Return the (X, Y) coordinate for the center point of the cell that contains the specified text.  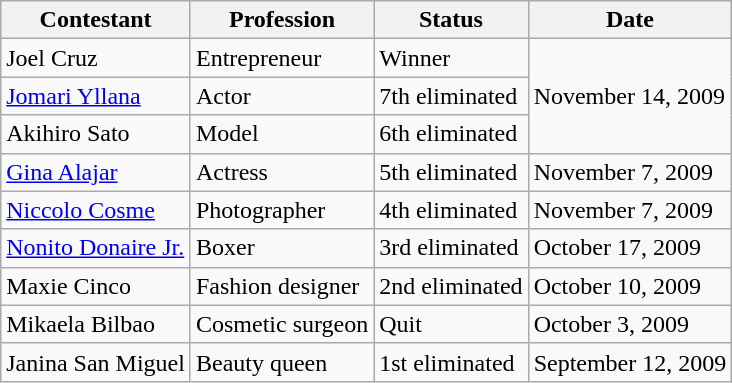
Photographer (282, 210)
Maxie Cinco (96, 286)
Jomari Yllana (96, 96)
Niccolo Cosme (96, 210)
Profession (282, 20)
Actor (282, 96)
Mikaela Bilbao (96, 324)
Gina Alajar (96, 172)
2nd eliminated (451, 286)
Winner (451, 58)
October 17, 2009 (630, 248)
Date (630, 20)
November 14, 2009 (630, 96)
5th eliminated (451, 172)
Actress (282, 172)
Quit (451, 324)
Nonito Donaire Jr. (96, 248)
October 10, 2009 (630, 286)
4th eliminated (451, 210)
6th eliminated (451, 134)
September 12, 2009 (630, 362)
October 3, 2009 (630, 324)
Akihiro Sato (96, 134)
Model (282, 134)
Janina San Miguel (96, 362)
1st eliminated (451, 362)
Joel Cruz (96, 58)
Beauty queen (282, 362)
Status (451, 20)
Entrepreneur (282, 58)
Fashion designer (282, 286)
Boxer (282, 248)
Contestant (96, 20)
3rd eliminated (451, 248)
Cosmetic surgeon (282, 324)
7th eliminated (451, 96)
